Return [X, Y] of the center of cell containing provided text 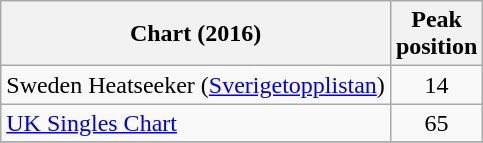
UK Singles Chart [196, 123]
14 [436, 85]
65 [436, 123]
Sweden Heatseeker (Sverigetopplistan) [196, 85]
Peakposition [436, 34]
Chart (2016) [196, 34]
